Locate the cell with the specified text and output its (x, y) center coordinate. 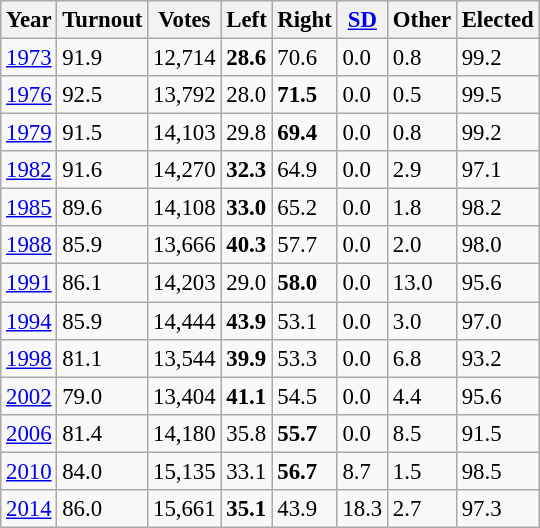
29.8 (246, 133)
18.3 (362, 509)
81.1 (102, 358)
97.0 (498, 321)
35.8 (246, 433)
2.7 (422, 509)
71.5 (304, 95)
91.9 (102, 58)
65.2 (304, 208)
Turnout (102, 20)
97.3 (498, 509)
2006 (29, 433)
98.5 (498, 471)
39.9 (246, 358)
Votes (184, 20)
57.7 (304, 245)
SD (362, 20)
70.6 (304, 58)
86.0 (102, 509)
99.5 (498, 95)
55.7 (304, 433)
58.0 (304, 283)
53.3 (304, 358)
Elected (498, 20)
Right (304, 20)
14,180 (184, 433)
33.1 (246, 471)
4.4 (422, 396)
84.0 (102, 471)
1982 (29, 170)
35.1 (246, 509)
14,103 (184, 133)
1979 (29, 133)
1.5 (422, 471)
91.6 (102, 170)
13,544 (184, 358)
69.4 (304, 133)
1.8 (422, 208)
29.0 (246, 283)
13,404 (184, 396)
1976 (29, 95)
14,108 (184, 208)
2010 (29, 471)
81.4 (102, 433)
1973 (29, 58)
2.9 (422, 170)
41.1 (246, 396)
2002 (29, 396)
14,270 (184, 170)
28.0 (246, 95)
1988 (29, 245)
6.8 (422, 358)
2014 (29, 509)
89.6 (102, 208)
Year (29, 20)
13,792 (184, 95)
8.5 (422, 433)
98.2 (498, 208)
28.6 (246, 58)
3.0 (422, 321)
1991 (29, 283)
14,444 (184, 321)
32.3 (246, 170)
13,666 (184, 245)
1985 (29, 208)
93.2 (498, 358)
2.0 (422, 245)
0.5 (422, 95)
54.5 (304, 396)
98.0 (498, 245)
8.7 (362, 471)
53.1 (304, 321)
56.7 (304, 471)
86.1 (102, 283)
79.0 (102, 396)
14,203 (184, 283)
15,135 (184, 471)
1994 (29, 321)
13.0 (422, 283)
40.3 (246, 245)
1998 (29, 358)
97.1 (498, 170)
Other (422, 20)
33.0 (246, 208)
Left (246, 20)
64.9 (304, 170)
92.5 (102, 95)
15,661 (184, 509)
12,714 (184, 58)
